Identify which cell holds the provided text, then report its [x, y] central coordinate. 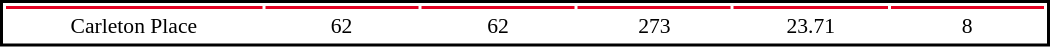
273 [654, 26]
23.71 [810, 26]
Carleton Place [134, 26]
8 [968, 26]
